Scan for the cell matching the given text and deliver its (x, y) coordinate at center. 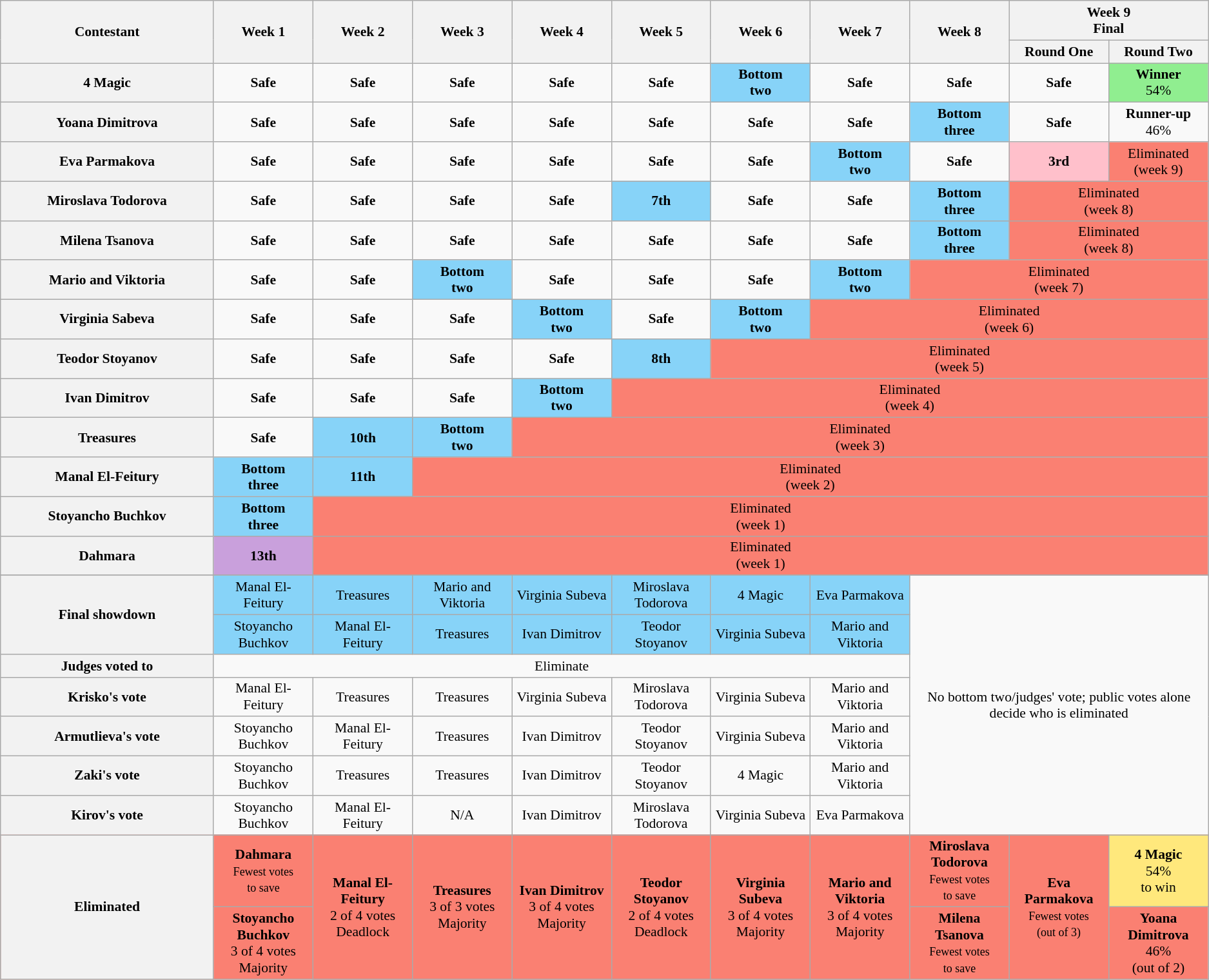
Kirov's vote (107, 815)
Week 7 (860, 32)
Week 9Final (1109, 21)
8th (661, 358)
4 Magic54%to win (1158, 871)
Eva ParmakovaFewest votes(out of 3) (1059, 907)
Zaki's vote (107, 776)
Dahmara (107, 556)
Eliminated(week 6) (1010, 320)
Yoana Dimitrova (107, 122)
DahmaraFewest votesto save (263, 871)
Judges voted to (107, 666)
Eliminated(week 9) (1158, 161)
Eliminate (562, 666)
Virginia Subeva3 of 4 votesMajority (760, 907)
N/A (462, 815)
Week 1 (263, 32)
Yoana Dimitrova46%(out of 2) (1158, 943)
Eliminated (107, 907)
Treasures3 of 3 votesMajority (462, 907)
Week 3 (462, 32)
Eliminated(week 2) (811, 477)
Runner-up46% (1158, 122)
Final showdown (107, 615)
Week 2 (362, 32)
13th (263, 556)
Eliminated(week 5) (959, 358)
3rd (1059, 161)
Winner54% (1158, 83)
Milena Tsanova (107, 240)
Week 5 (661, 32)
Eliminated(week 4) (910, 398)
7th (661, 201)
Teodor Stoyanov 2 of 4 votesDeadlock (661, 907)
Week 4 (562, 32)
Virginia Sabeva (107, 320)
Stoyancho Buchkov3 of 4 votesMajority (263, 943)
Week 6 (760, 32)
Eliminated(week 7) (1059, 280)
Round Two (1158, 52)
No bottom two/judges' vote; public votes alone decide who is eliminated (1059, 705)
Armutlieva's vote (107, 736)
Manal El-Feitury2 of 4 votesDeadlock (362, 907)
Ivan Dimitrov3 of 4 votesMajority (562, 907)
10th (362, 437)
Milena TsanovaFewest votesto save (959, 943)
Week 8 (959, 32)
Contestant (107, 32)
Mario and Viktoria3 of 4 votesMajority (860, 907)
Krisko's vote (107, 696)
Eliminated(week 3) (860, 437)
11th (362, 477)
Round One (1059, 52)
Miroslava TodorovaFewest votesto save (959, 871)
